Pinpoint the cell where the given text exists, returning its (x, y) midpoint coordinate. 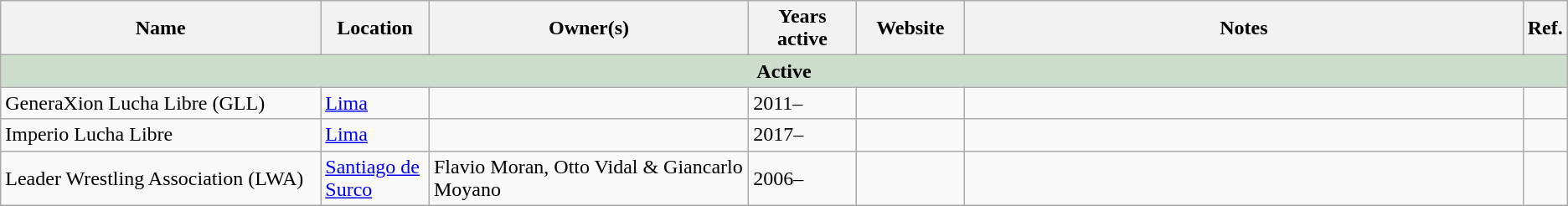
Leader Wrestling Association (LWA) (161, 178)
2006– (802, 178)
Ref. (1545, 28)
Active (784, 71)
Notes (1243, 28)
Website (910, 28)
Flavio Moran, Otto Vidal & Giancarlo Moyano (588, 178)
Years active (802, 28)
Imperio Lucha Libre (161, 135)
Location (375, 28)
2017– (802, 135)
Name (161, 28)
2011– (802, 103)
GeneraXion Lucha Libre (GLL) (161, 103)
Owner(s) (588, 28)
Santiago de Surco (375, 178)
